Determine the (x, y) coordinate at the center of the cell enclosing the given text.  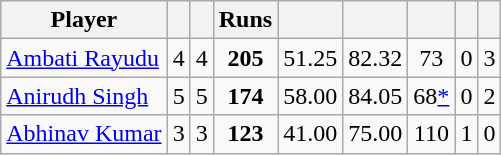
73 (432, 58)
58.00 (310, 96)
205 (245, 58)
68* (432, 96)
1 (466, 134)
75.00 (376, 134)
Abhinav Kumar (84, 134)
110 (432, 134)
Runs (245, 20)
41.00 (310, 134)
Ambati Rayudu (84, 58)
123 (245, 134)
51.25 (310, 58)
84.05 (376, 96)
2 (490, 96)
Anirudh Singh (84, 96)
82.32 (376, 58)
Player (84, 20)
174 (245, 96)
